Locate the cell with the specified text and output its (x, y) center coordinate. 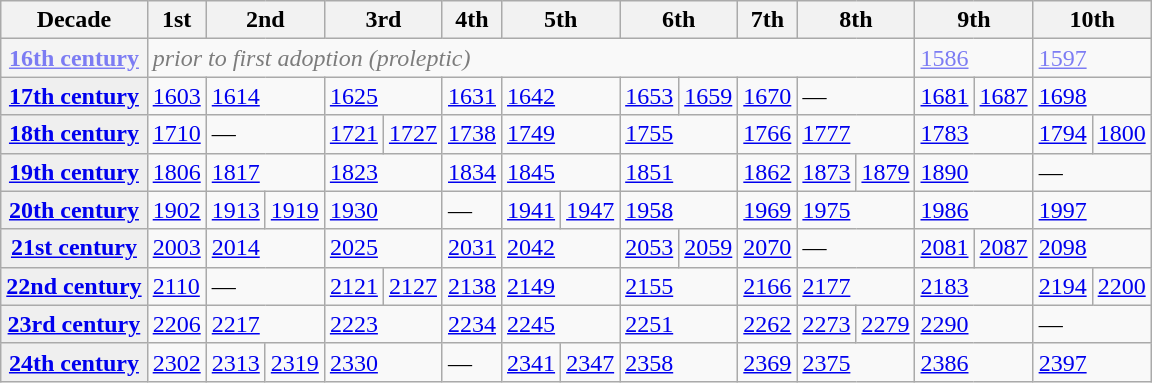
7th (768, 20)
2251 (679, 324)
2245 (561, 324)
2234 (472, 324)
1614 (265, 96)
1766 (768, 134)
1930 (383, 210)
2121 (354, 286)
2313 (236, 362)
1851 (679, 172)
24th century (74, 362)
2290 (974, 324)
1727 (412, 134)
8th (856, 20)
1670 (768, 96)
1755 (679, 134)
1794 (1062, 134)
2375 (856, 362)
1986 (974, 210)
2087 (1004, 248)
2397 (1092, 362)
1738 (472, 134)
1749 (561, 134)
2042 (561, 248)
2200 (1122, 286)
2098 (1092, 248)
1913 (236, 210)
2341 (532, 362)
21st century (74, 248)
1800 (1122, 134)
2nd (265, 20)
2149 (561, 286)
10th (1092, 20)
2127 (412, 286)
1659 (708, 96)
1st (176, 20)
2014 (265, 248)
1947 (590, 210)
20th century (74, 210)
1625 (383, 96)
1687 (1004, 96)
1902 (176, 210)
Decade (74, 20)
2358 (679, 362)
2053 (650, 248)
2347 (590, 362)
2166 (768, 286)
1806 (176, 172)
2206 (176, 324)
1597 (1092, 58)
2330 (383, 362)
2302 (176, 362)
1997 (1092, 210)
2110 (176, 286)
2070 (768, 248)
1681 (944, 96)
2194 (1062, 286)
1890 (974, 172)
3rd (383, 20)
22nd century (74, 286)
9th (974, 20)
2155 (679, 286)
23rd century (74, 324)
1586 (974, 58)
1642 (561, 96)
1783 (974, 134)
1879 (886, 172)
17th century (74, 96)
1653 (650, 96)
2177 (856, 286)
1823 (383, 172)
prior to first adoption (proleptic) (531, 58)
1958 (679, 210)
1710 (176, 134)
1777 (856, 134)
4th (472, 20)
18th century (74, 134)
1975 (856, 210)
1631 (472, 96)
1603 (176, 96)
1845 (561, 172)
2138 (472, 286)
2273 (826, 324)
2003 (176, 248)
1698 (1092, 96)
2081 (944, 248)
2183 (974, 286)
2262 (768, 324)
6th (679, 20)
5th (561, 20)
2059 (708, 248)
2025 (383, 248)
1941 (532, 210)
1969 (768, 210)
1721 (354, 134)
2223 (383, 324)
1862 (768, 172)
1817 (265, 172)
2369 (768, 362)
2279 (886, 324)
2031 (472, 248)
1919 (294, 210)
2386 (974, 362)
2217 (265, 324)
2319 (294, 362)
19th century (74, 172)
1834 (472, 172)
1873 (826, 172)
16th century (74, 58)
